Locate the cell with the specified text and output its (x, y) center coordinate. 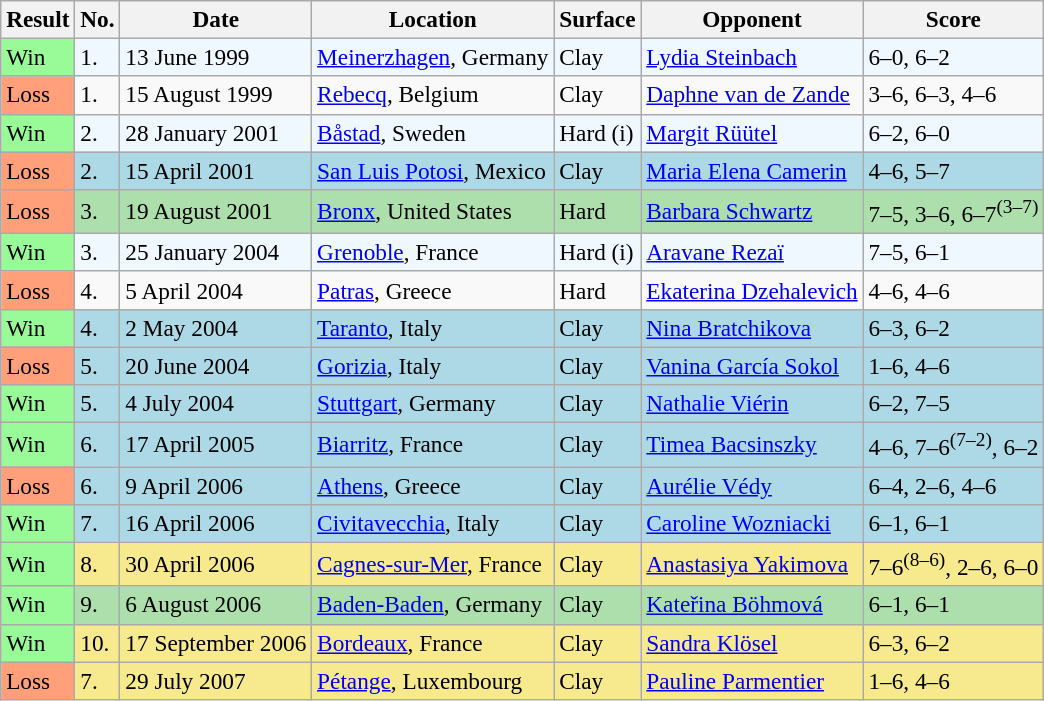
San Luis Potosi, Mexico (433, 170)
9 April 2006 (216, 485)
Bronx, United States (433, 211)
Opponent (752, 19)
16 April 2006 (216, 523)
Meinerzhagen, Germany (433, 57)
Taranto, Italy (433, 328)
Pétange, Luxembourg (433, 680)
Lydia Steinbach (752, 57)
Cagnes-sur-Mer, France (433, 564)
7–5, 6–1 (954, 252)
7–5, 3–6, 6–7(3–7) (954, 211)
15 April 2001 (216, 170)
4–6, 4–6 (954, 290)
6–0, 6–2 (954, 57)
15 August 1999 (216, 95)
Score (954, 19)
Surface (598, 19)
17 September 2006 (216, 643)
29 July 2007 (216, 680)
Baden-Baden, Germany (433, 605)
8. (98, 564)
Patras, Greece (433, 290)
6 August 2006 (216, 605)
5 April 2004 (216, 290)
Bordeaux, France (433, 643)
Location (433, 19)
Anastasiya Yakimova (752, 564)
Barbara Schwartz (752, 211)
4–6, 7–6(7–2), 6–2 (954, 444)
3–6, 6–3, 4–6 (954, 95)
Aurélie Védy (752, 485)
19 August 2001 (216, 211)
Biarritz, France (433, 444)
Aravane Rezaï (752, 252)
Result (38, 19)
Vanina García Sokol (752, 366)
13 June 1999 (216, 57)
4 July 2004 (216, 403)
Båstad, Sweden (433, 133)
7–6(8–6), 2–6, 6–0 (954, 564)
Margit Rüütel (752, 133)
20 June 2004 (216, 366)
Stuttgart, Germany (433, 403)
Ekaterina Dzehalevich (752, 290)
Kateřina Böhmová (752, 605)
9. (98, 605)
Date (216, 19)
6–4, 2–6, 4–6 (954, 485)
30 April 2006 (216, 564)
Nathalie Viérin (752, 403)
Civitavecchia, Italy (433, 523)
Maria Elena Camerin (752, 170)
Sandra Klösel (752, 643)
17 April 2005 (216, 444)
4–6, 5–7 (954, 170)
Rebecq, Belgium (433, 95)
Pauline Parmentier (752, 680)
Nina Bratchikova (752, 328)
Daphne van de Zande (752, 95)
10. (98, 643)
28 January 2001 (216, 133)
No. (98, 19)
Caroline Wozniacki (752, 523)
6–2, 6–0 (954, 133)
2 May 2004 (216, 328)
Grenoble, France (433, 252)
Timea Bacsinszky (752, 444)
25 January 2004 (216, 252)
Athens, Greece (433, 485)
6–2, 7–5 (954, 403)
Gorizia, Italy (433, 366)
